Output the [x, y] coordinate of the center of the cell containing the given text.  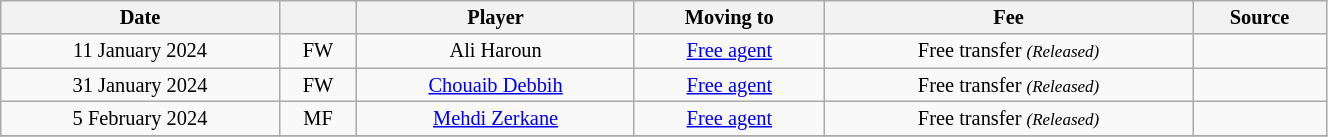
Source [1260, 17]
Chouaib Debbih [496, 85]
31 January 2024 [140, 85]
Mehdi Zerkane [496, 118]
5 February 2024 [140, 118]
Date [140, 17]
Player [496, 17]
MF [318, 118]
Moving to [729, 17]
Ali Haroun [496, 51]
11 January 2024 [140, 51]
Fee [1008, 17]
